Scan for the cell matching the given text and deliver its (X, Y) coordinate at center. 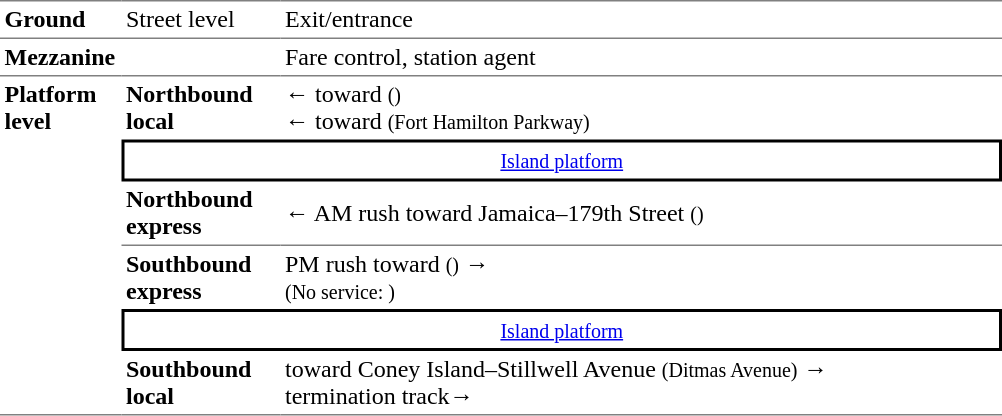
Ground (61, 19)
Southbound express (202, 278)
Mezzanine (140, 57)
Street level (202, 19)
Exit/entrance (641, 19)
← AM rush toward Jamaica–179th Street () (641, 214)
Southbound local (202, 383)
toward Coney Island–Stillwell Avenue (Ditmas Avenue) → termination track→ (641, 383)
Fare control, station agent (641, 57)
Northbound express (202, 214)
← toward ()← toward (Fort Hamilton Parkway) (641, 107)
Platform level (61, 245)
PM rush toward () → (No service: ) (641, 278)
Northbound local (202, 107)
